Return the (x, y) coordinate for the center point of the cell that contains the specified text.  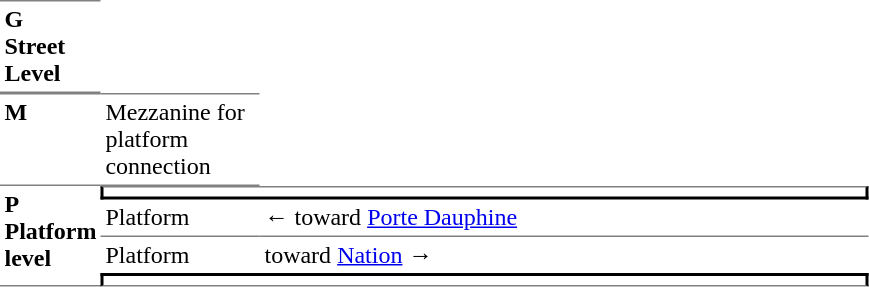
← toward Porte Dauphine (564, 219)
toward Nation → (564, 255)
Mezzanine for platform connection (180, 140)
M (50, 140)
PPlatform level (50, 236)
GStreet Level (50, 46)
